Search for the cell housing the specified text and yield its [x, y] center coordinate. 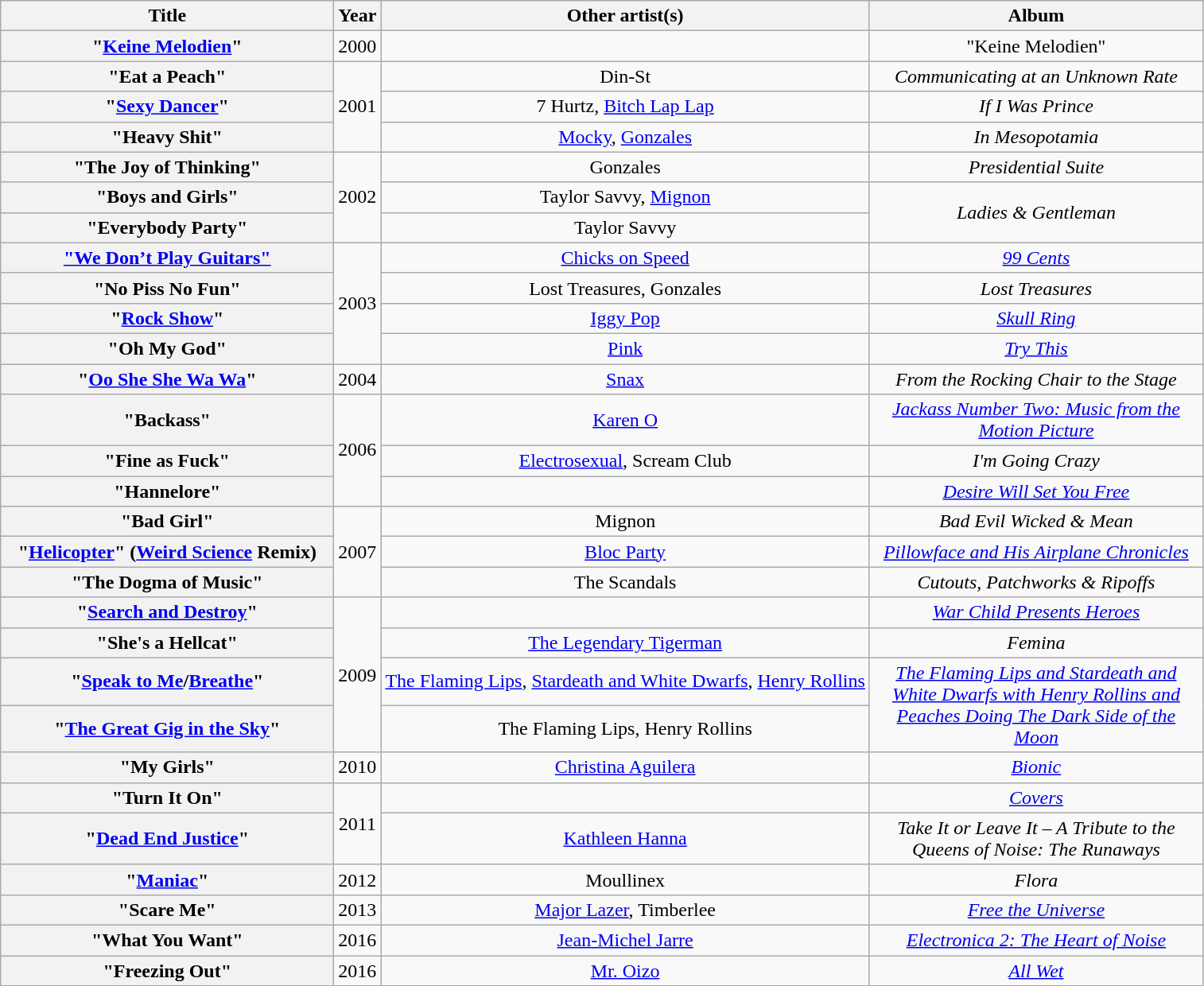
Femina [1035, 642]
"Eat a Peach" [167, 76]
Flora [1035, 879]
Year [358, 16]
Moullinex [625, 879]
"Bad Girl" [167, 522]
"Speak to Me/Breathe" [167, 681]
2011 [358, 824]
Major Lazer, Timberlee [625, 910]
"The Joy of Thinking" [167, 167]
"We Don’t Play Guitars" [167, 258]
Taylor Savvy [625, 227]
"Dead End Justice" [167, 838]
"The Great Gig in the Sky" [167, 729]
"Everybody Party" [167, 227]
"Boys and Girls" [167, 197]
"Oo She She Wa Wa" [167, 379]
2010 [358, 767]
2001 [358, 107]
Take It or Leave It – A Tribute to the Queens of Noise: The Runaways [1035, 838]
Pink [625, 348]
All Wet [1035, 971]
Lost Treasures [1035, 288]
Presidential Suite [1035, 167]
Try This [1035, 348]
99 Cents [1035, 258]
Cutouts, Patchworks & Ripoffs [1035, 582]
Chicks on Speed [625, 258]
War Child Presents Heroes [1035, 612]
Other artist(s) [625, 16]
Desire Will Set You Free [1035, 491]
2006 [358, 450]
2002 [358, 197]
2004 [358, 379]
Ladies & Gentleman [1035, 212]
"Hannelore" [167, 491]
Karen O [625, 420]
"Backass" [167, 420]
2003 [358, 303]
7 Hurtz, Bitch Lap Lap [625, 107]
2009 [358, 674]
"Turn It On" [167, 798]
If I Was Prince [1035, 107]
Electrosexual, Scream Club [625, 461]
Covers [1035, 798]
Communicating at an Unknown Rate [1035, 76]
2013 [358, 910]
"Scare Me" [167, 910]
Din-St [625, 76]
2000 [358, 46]
"Search and Destroy" [167, 612]
Bloc Party [625, 552]
Album [1035, 16]
"Heavy Shit" [167, 137]
The Flaming Lips and Stardeath and White Dwarfs with Henry Rollins and Peaches Doing The Dark Side of the Moon [1035, 705]
Mignon [625, 522]
Mocky, Gonzales [625, 137]
"She's a Hellcat" [167, 642]
"What You Want" [167, 940]
The Legendary Tigerman [625, 642]
"Rock Show" [167, 318]
Title [167, 16]
"Sexy Dancer" [167, 107]
Electronica 2: The Heart of Noise [1035, 940]
Jean-Michel Jarre [625, 940]
Free the Universe [1035, 910]
"Maniac" [167, 879]
Jackass Number Two: Music from the Motion Picture [1035, 420]
2012 [358, 879]
In Mesopotamia [1035, 137]
Lost Treasures, Gonzales [625, 288]
The Flaming Lips, Stardeath and White Dwarfs, Henry Rollins [625, 681]
"My Girls" [167, 767]
"Freezing Out" [167, 971]
"No Piss No Fun" [167, 288]
The Scandals [625, 582]
Bad Evil Wicked & Mean [1035, 522]
Snax [625, 379]
"Oh My God" [167, 348]
"The Dogma of Music" [167, 582]
"Fine as Fuck" [167, 461]
Mr. Oizo [625, 971]
Taylor Savvy, Mignon [625, 197]
From the Rocking Chair to the Stage [1035, 379]
"Helicopter" (Weird Science Remix) [167, 552]
Christina Aguilera [625, 767]
Skull Ring [1035, 318]
Iggy Pop [625, 318]
Bionic [1035, 767]
Pillowface and His Airplane Chronicles [1035, 552]
I'm Going Crazy [1035, 461]
The Flaming Lips, Henry Rollins [625, 729]
2007 [358, 552]
Kathleen Hanna [625, 838]
Gonzales [625, 167]
